Determine the (x, y) coordinate at the center of the cell enclosing the given text.  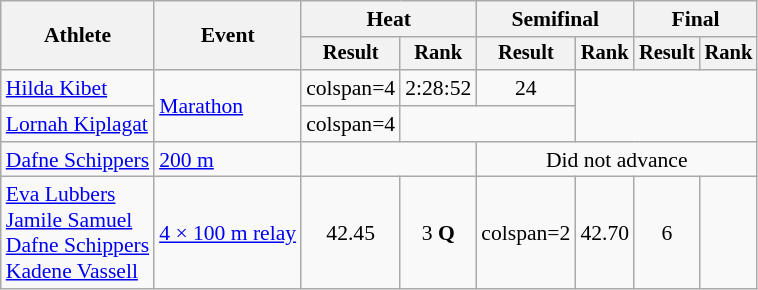
Heat (388, 19)
4 × 100 m relay (228, 233)
42.45 (350, 233)
3 Q (438, 233)
Event (228, 36)
Athlete (78, 36)
Hilda Kibet (78, 88)
42.70 (604, 233)
Marathon (228, 106)
24 (526, 88)
Semifinal (555, 19)
Did not advance (616, 160)
Lornah Kiplagat (78, 124)
Dafne Schippers (78, 160)
2:28:52 (438, 88)
colspan=2 (526, 233)
Final (696, 19)
6 (667, 233)
200 m (228, 160)
Eva LubbersJamile SamuelDafne SchippersKadene Vassell (78, 233)
